Provide the (X, Y) coordinate of the cell's center where the given text is located.  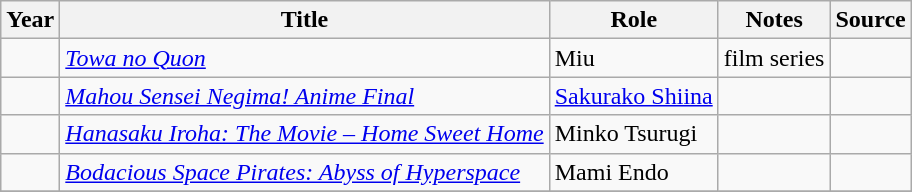
Miu (634, 58)
Year (30, 20)
Minko Tsurugi (634, 134)
Hanasaku Iroha: The Movie – Home Sweet Home (304, 134)
Role (634, 20)
Notes (774, 20)
Source (870, 20)
Bodacious Space Pirates: Abyss of Hyperspace (304, 172)
Sakurako Shiina (634, 96)
Mahou Sensei Negima! Anime Final (304, 96)
Towa no Quon (304, 58)
Title (304, 20)
Mami Endo (634, 172)
film series (774, 58)
